Scan for the cell matching the given text and deliver its (X, Y) coordinate at center. 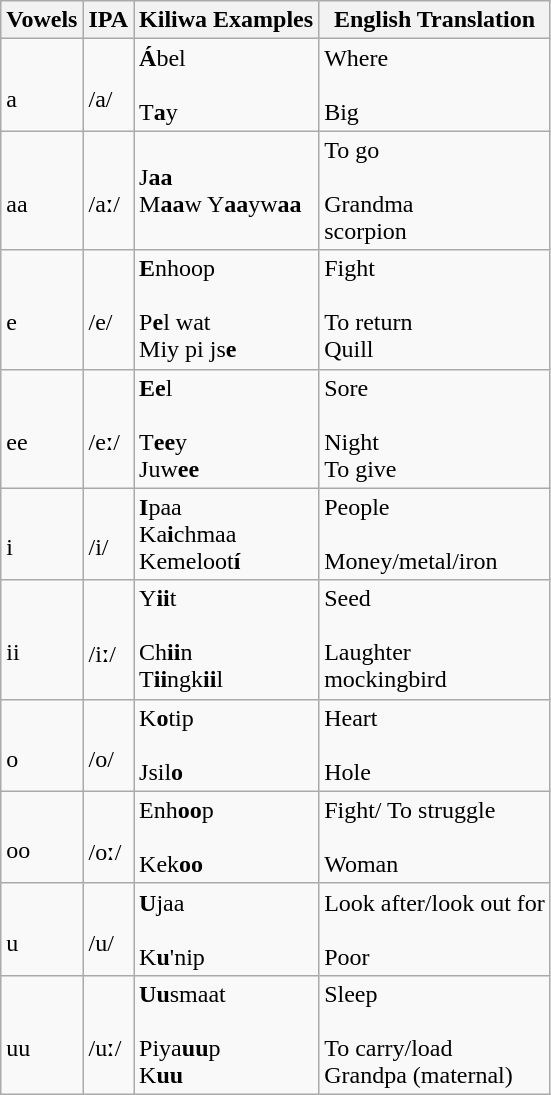
HeartHole (435, 745)
/uː/ (108, 1034)
EnhoopPel wat Miy pi jse (226, 310)
IPA (108, 20)
SoreNight To give (435, 428)
Look after/look out forPoor (435, 929)
/a/ (108, 85)
To goGrandma scorpion (435, 190)
UusmaatPiyauup Kuu (226, 1034)
WhereBig (435, 85)
ÁbelTay (226, 85)
UjaaKu'nip (226, 929)
ii (42, 640)
Fight/ To struggleWoman (435, 837)
Vowels (42, 20)
SeedLaughter mockingbird (435, 640)
/o/ (108, 745)
/aː/ (108, 190)
oo (42, 837)
JaaMaaw Yaaywaa (226, 190)
/eː/ (108, 428)
/oː/ (108, 837)
uu (42, 1034)
IpaaKaichmaaKemelootí (226, 534)
Kiliwa Examples (226, 20)
/i/ (108, 534)
YiitChiin Tiingkiil (226, 640)
ee (42, 428)
e (42, 310)
i (42, 534)
/iː/ (108, 640)
/u/ (108, 929)
aa (42, 190)
EnhoopKekoo (226, 837)
KotipJsilo (226, 745)
English Translation (435, 20)
o (42, 745)
u (42, 929)
FightTo return Quill (435, 310)
PeopleMoney/metal/iron (435, 534)
/e/ (108, 310)
a (42, 85)
EelTeey Juwee (226, 428)
SleepTo carry/load Grandpa (maternal) (435, 1034)
